Extract the [x, y] coordinate from the center of the cell holding the provided text.  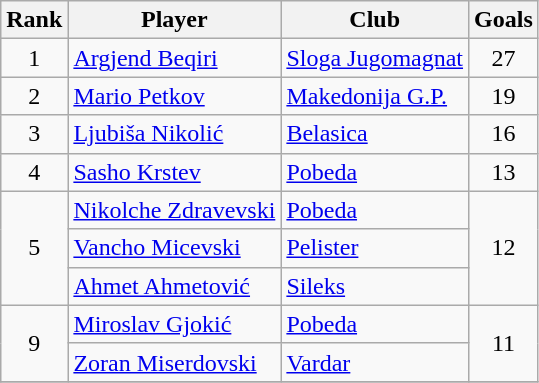
Vardar [375, 362]
2 [34, 96]
Miroslav Gjokić [174, 324]
Sloga Jugomagnat [375, 58]
Mario Petkov [174, 96]
Ljubiša Nikolić [174, 134]
Goals [504, 20]
4 [34, 172]
1 [34, 58]
13 [504, 172]
27 [504, 58]
Nikolche Zdravevski [174, 210]
9 [34, 343]
Ahmet Ahmetović [174, 286]
Argjend Beqiri [174, 58]
5 [34, 248]
11 [504, 343]
Player [174, 20]
Sasho Krstev [174, 172]
Pelister [375, 248]
Rank [34, 20]
Club [375, 20]
16 [504, 134]
3 [34, 134]
Vancho Micevski [174, 248]
Makedonija G.P. [375, 96]
Belasica [375, 134]
Zoran Miserdovski [174, 362]
19 [504, 96]
Sileks [375, 286]
12 [504, 248]
